Return the (X, Y) coordinate for the center point of the cell that contains the specified text.  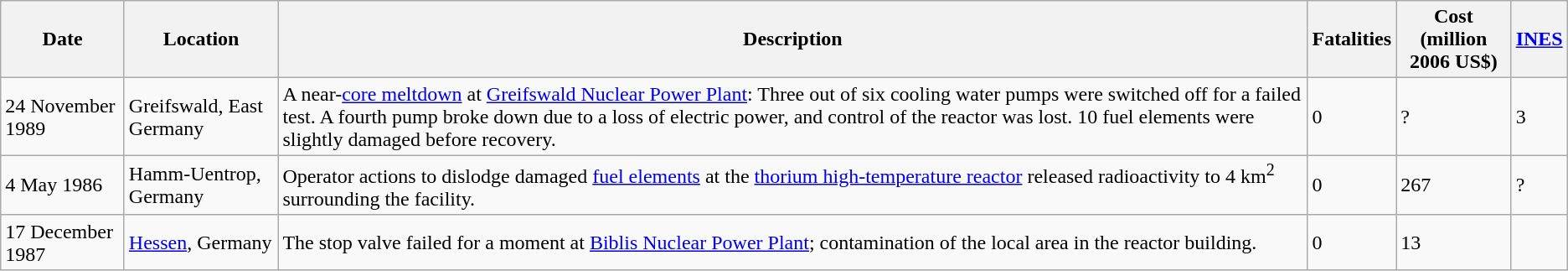
INES (1540, 39)
3 (1540, 117)
Hamm-Uentrop, Germany (201, 185)
24 November 1989 (63, 117)
Operator actions to dislodge damaged fuel elements at the thorium high-temperature reactor released radioactivity to 4 km2 surrounding the facility. (792, 185)
267 (1454, 185)
The stop valve failed for a moment at Biblis Nuclear Power Plant; contamination of the local area in the reactor building. (792, 242)
Fatalities (1352, 39)
Hessen, Germany (201, 242)
Description (792, 39)
Greifswald, East Germany (201, 117)
Cost (million 2006 US$) (1454, 39)
Location (201, 39)
4 May 1986 (63, 185)
Date (63, 39)
17 December 1987 (63, 242)
13 (1454, 242)
